Return (X, Y) of the center of cell containing provided text 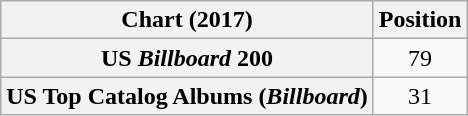
79 (420, 58)
Chart (2017) (187, 20)
Position (420, 20)
31 (420, 96)
US Billboard 200 (187, 58)
US Top Catalog Albums (Billboard) (187, 96)
